From the cell containing the given text, extract its center point as [x, y] coordinate. 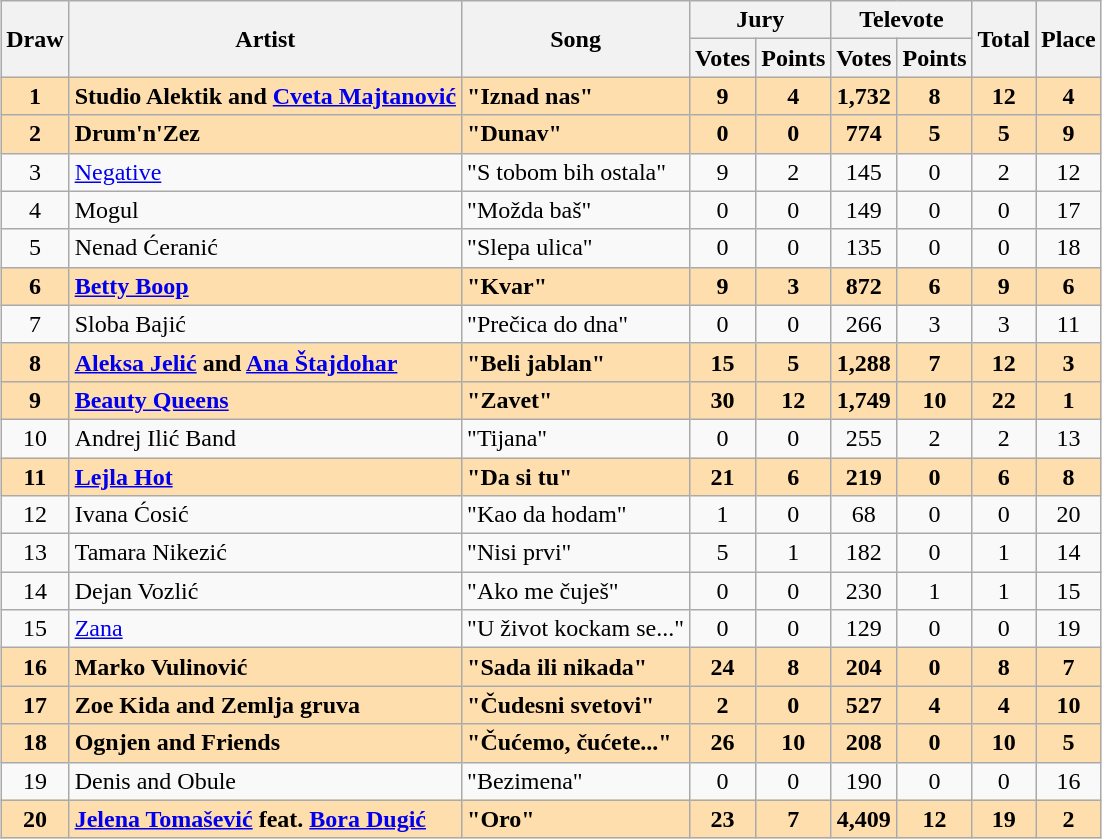
"Oro" [576, 819]
68 [864, 515]
1,749 [864, 400]
230 [864, 591]
Drum'n'Zez [265, 134]
1,732 [864, 96]
219 [864, 477]
"Kao da hodam" [576, 515]
Marko Vulinović [265, 667]
30 [723, 400]
190 [864, 781]
Artist [265, 39]
26 [723, 743]
145 [864, 172]
Studio Alektik and Cveta Majtanović [265, 96]
182 [864, 553]
Jury [760, 20]
Beauty Queens [265, 400]
"Zavet" [576, 400]
Total [1004, 39]
"Prečica do dna" [576, 324]
22 [1004, 400]
Denis and Obule [265, 781]
"Možda baš" [576, 210]
4,409 [864, 819]
Negative [265, 172]
Mogul [265, 210]
Dejan Vozlić [265, 591]
Draw [35, 39]
774 [864, 134]
"Čućemo, čućete..." [576, 743]
Jelena Tomašević feat. Bora Dugić [265, 819]
"Beli jablan" [576, 362]
Zana [265, 629]
Ognjen and Friends [265, 743]
"Čudesni svetovi" [576, 705]
Zoe Kida and Zemlja gruva [265, 705]
23 [723, 819]
Lejla Hot [265, 477]
"Slepa ulica" [576, 248]
"Bezimena" [576, 781]
24 [723, 667]
"Iznad nas" [576, 96]
527 [864, 705]
Andrej Ilić Band [265, 438]
Aleksa Jelić and Ana Štajdohar [265, 362]
Nenad Ćeranić [265, 248]
Ivana Ćosić [265, 515]
255 [864, 438]
266 [864, 324]
Song [576, 39]
Sloba Bajić [265, 324]
"Nisi prvi" [576, 553]
"Tijana" [576, 438]
Place [1069, 39]
"Dunav" [576, 134]
"Kvar" [576, 286]
Tamara Nikezić [265, 553]
Betty Boop [265, 286]
129 [864, 629]
Televote [902, 20]
204 [864, 667]
"Sada ili nikada" [576, 667]
"Ako me čuješ" [576, 591]
"S tobom bih ostala" [576, 172]
208 [864, 743]
"U život kockam se..." [576, 629]
1,288 [864, 362]
872 [864, 286]
21 [723, 477]
149 [864, 210]
"Da si tu" [576, 477]
135 [864, 248]
